Identify which cell holds the provided text, then report its (x, y) central coordinate. 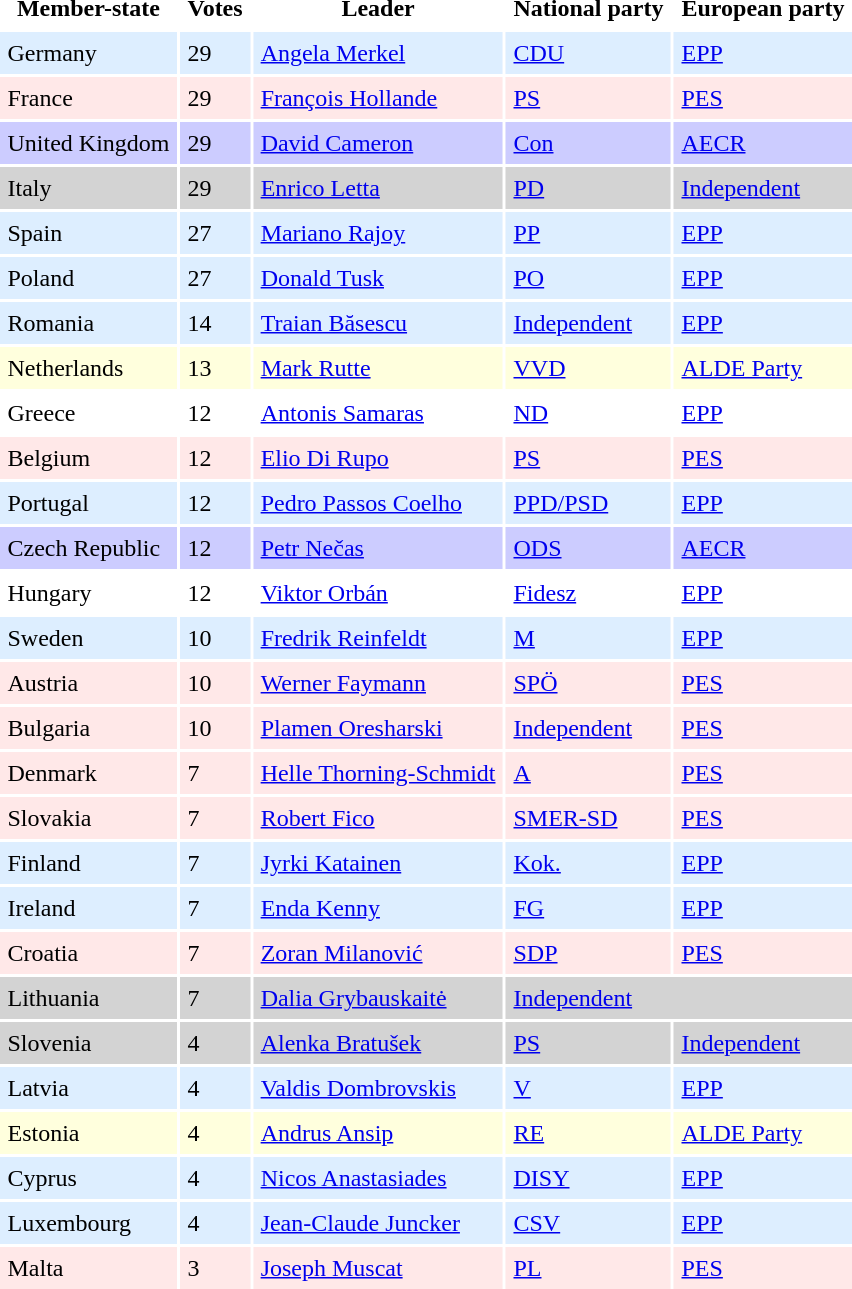
United Kingdom (88, 143)
Fidesz (588, 593)
Mariano Rajoy (378, 233)
13 (215, 368)
Helle Thorning-Schmidt (378, 773)
FG (588, 908)
CSV (588, 1223)
Hungary (88, 593)
Valdis Dombrovskis (378, 1088)
VVD (588, 368)
Czech Republic (88, 548)
Dalia Grybauskaitė (378, 998)
SPÖ (588, 683)
Werner Faymann (378, 683)
Andrus Ansip (378, 1133)
Donald Tusk (378, 278)
Viktor Orbán (378, 593)
Romania (88, 323)
Greece (88, 413)
Belgium (88, 458)
Lithuania (88, 998)
A (588, 773)
RE (588, 1133)
David Cameron (378, 143)
Enda Kenny (378, 908)
Poland (88, 278)
Ireland (88, 908)
Alenka Bratušek (378, 1043)
PD (588, 188)
Netherlands (88, 368)
Mark Rutte (378, 368)
Croatia (88, 953)
Sweden (88, 638)
Nicos Anastasiades (378, 1178)
Malta (88, 1268)
Enrico Letta (378, 188)
Italy (88, 188)
Jyrki Katainen (378, 863)
Spain (88, 233)
M (588, 638)
Finland (88, 863)
Bulgaria (88, 728)
Pedro Passos Coelho (378, 503)
Jean-Claude Juncker (378, 1223)
Angela Merkel (378, 53)
Kok. (588, 863)
Portugal (88, 503)
CDU (588, 53)
Antonis Samaras (378, 413)
3 (215, 1268)
PPD/PSD (588, 503)
Austria (88, 683)
Robert Fico (378, 818)
Luxembourg (88, 1223)
PP (588, 233)
Traian Băsescu (378, 323)
France (88, 98)
Elio Di Rupo (378, 458)
SMER-SD (588, 818)
SDP (588, 953)
ND (588, 413)
14 (215, 323)
Slovenia (88, 1043)
Zoran Milanović (378, 953)
Estonia (88, 1133)
Fredrik Reinfeldt (378, 638)
Germany (88, 53)
PO (588, 278)
Con (588, 143)
Petr Nečas (378, 548)
DISY (588, 1178)
PL (588, 1268)
Plamen Oresharski (378, 728)
Latvia (88, 1088)
Joseph Muscat (378, 1268)
Cyprus (88, 1178)
Denmark (88, 773)
ODS (588, 548)
Slovakia (88, 818)
V (588, 1088)
François Hollande (378, 98)
